Return [X, Y] of the center of cell containing provided text 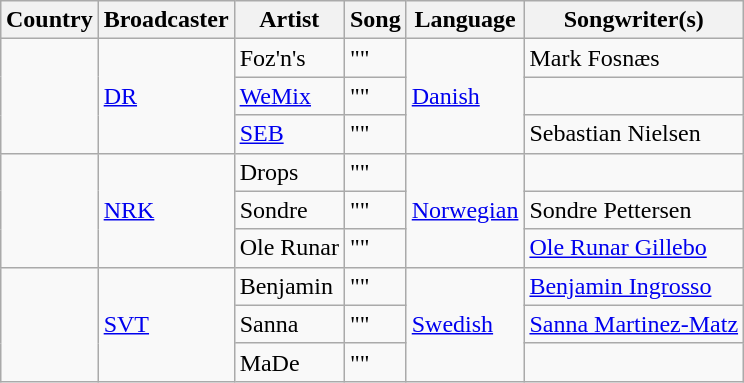
Ole Runar [289, 248]
Songwriter(s) [634, 20]
NRK [166, 210]
Song [375, 20]
Sondre Pettersen [634, 210]
Sondre [289, 210]
Ole Runar Gillebo [634, 248]
Drops [289, 172]
Artist [289, 20]
Benjamin Ingrosso [634, 286]
Mark Fosnæs [634, 58]
Broadcaster [166, 20]
Country [49, 20]
Benjamin [289, 286]
Norwegian [465, 210]
WeMix [289, 96]
DR [166, 96]
MaDe [289, 362]
Sanna Martinez-Matz [634, 324]
SEB [289, 134]
Foz'n's [289, 58]
Sebastian Nielsen [634, 134]
Sanna [289, 324]
Language [465, 20]
Danish [465, 96]
Swedish [465, 324]
SVT [166, 324]
